Return the [x, y] coordinate for the center point of the cell that contains the specified text.  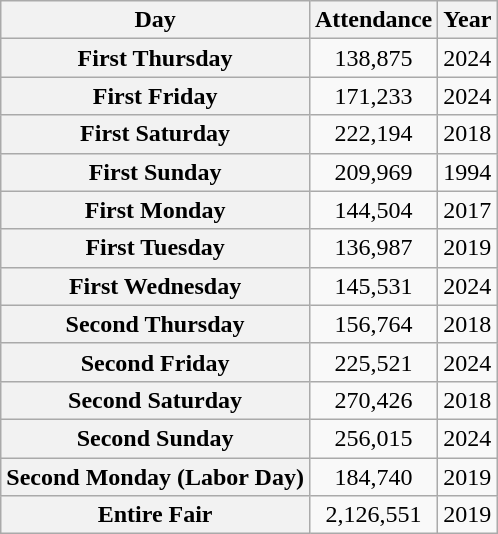
184,740 [373, 477]
225,521 [373, 362]
256,015 [373, 438]
Attendance [373, 20]
First Friday [156, 96]
144,504 [373, 210]
First Thursday [156, 58]
Second Sunday [156, 438]
145,531 [373, 286]
2,126,551 [373, 515]
2017 [468, 210]
Day [156, 20]
Second Friday [156, 362]
270,426 [373, 400]
First Saturday [156, 134]
222,194 [373, 134]
Entire Fair [156, 515]
First Monday [156, 210]
Year [468, 20]
First Sunday [156, 172]
Second Monday (Labor Day) [156, 477]
First Wednesday [156, 286]
First Tuesday [156, 248]
171,233 [373, 96]
156,764 [373, 324]
138,875 [373, 58]
209,969 [373, 172]
Second Saturday [156, 400]
1994 [468, 172]
136,987 [373, 248]
Second Thursday [156, 324]
